Output the (X, Y) coordinate of the center of the cell containing the given text.  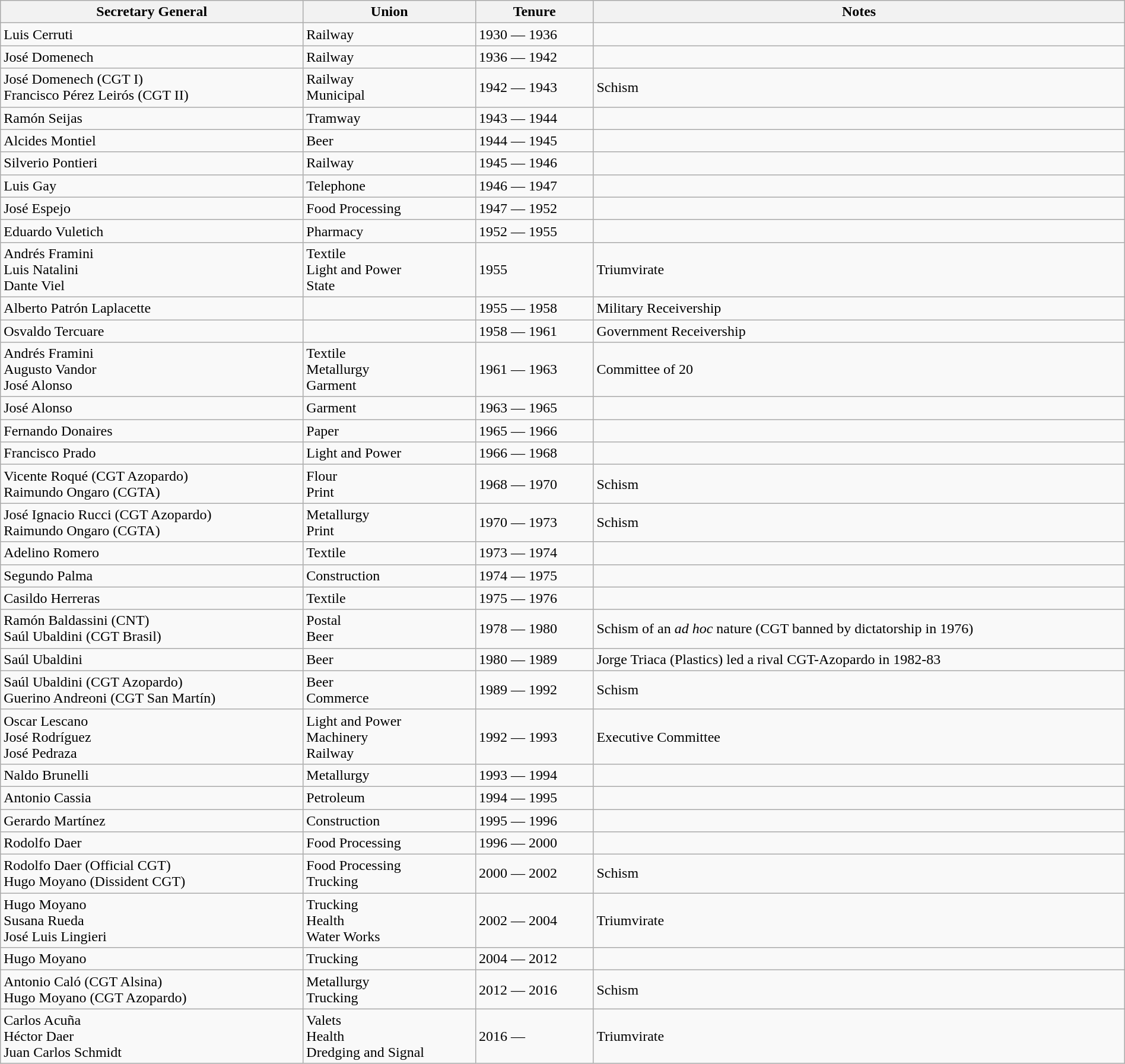
Secretary General (152, 12)
Oscar LescanoJosé RodríguezJosé Pedraza (152, 736)
Schism of an ad hoc nature (CGT banned by dictatorship in 1976) (859, 629)
1946 — 1947 (535, 186)
1993 — 1994 (535, 775)
Andrés FraminiLuis NataliniDante Viel (152, 269)
Tramway (389, 118)
Silverio Pontieri (152, 163)
José Ignacio Rucci (CGT Azopardo)Raimundo Ongaro (CGTA) (152, 522)
Francisco Prado (152, 453)
Eduardo Vuletich (152, 231)
MetallurgyTrucking (389, 990)
2004 — 2012 (535, 959)
Naldo Brunelli (152, 775)
Luis Gay (152, 186)
Vicente Roqué (CGT Azopardo)Raimundo Ongaro (CGTA) (152, 484)
Carlos AcuñaHéctor DaerJuan Carlos Schmidt (152, 1036)
1965 — 1966 (535, 431)
1996 — 2000 (535, 843)
Adelino Romero (152, 553)
1944 — 1945 (535, 141)
1955 — 1958 (535, 308)
1958 — 1961 (535, 331)
TruckingHealthWater Works (389, 920)
Andrés FraminiAugusto VandorJosé Alonso (152, 370)
Union (389, 12)
FlourPrint (389, 484)
2000 — 2002 (535, 874)
BeerCommerce (389, 690)
Telephone (389, 186)
1968 — 1970 (535, 484)
TextileLight and PowerState (389, 269)
Fernando Donaires (152, 431)
Alcides Montiel (152, 141)
Casildo Herreras (152, 598)
1970 — 1973 (535, 522)
Executive Committee (859, 736)
Garment (389, 408)
Osvaldo Tercuare (152, 331)
Committee of 20 (859, 370)
1942 — 1943 (535, 88)
Light and PowerMachineryRailway (389, 736)
Notes (859, 12)
Government Receivership (859, 331)
1992 — 1993 (535, 736)
Military Receivership (859, 308)
Rodolfo Daer (Official CGT)Hugo Moyano (Dissident CGT) (152, 874)
Segundo Palma (152, 576)
José Domenech (CGT I)Francisco Pérez Leirós (CGT II) (152, 88)
1945 — 1946 (535, 163)
Ramón Seijas (152, 118)
Light and Power (389, 453)
1973 — 1974 (535, 553)
Hugo MoyanoSusana RuedaJosé Luis Lingieri (152, 920)
José Domenech (152, 57)
1961 — 1963 (535, 370)
TextileMetallurgyGarment (389, 370)
1963 — 1965 (535, 408)
ValetsHealthDredging and Signal (389, 1036)
Ramón Baldassini (CNT)Saúl Ubaldini (CGT Brasil) (152, 629)
2016 — (535, 1036)
José Alonso (152, 408)
2012 — 2016 (535, 990)
1989 — 1992 (535, 690)
Tenure (535, 12)
1966 — 1968 (535, 453)
1980 — 1989 (535, 659)
Food ProcessingTrucking (389, 874)
1936 — 1942 (535, 57)
2002 — 2004 (535, 920)
PostalBeer (389, 629)
1975 — 1976 (535, 598)
1994 — 1995 (535, 798)
RailwayMunicipal (389, 88)
1995 — 1996 (535, 821)
Trucking (389, 959)
José Espejo (152, 208)
1930 — 1936 (535, 34)
Antonio Caló (CGT Alsina)Hugo Moyano (CGT Azopardo) (152, 990)
1978 — 1980 (535, 629)
Antonio Cassia (152, 798)
Rodolfo Daer (152, 843)
Pharmacy (389, 231)
Paper (389, 431)
Petroleum (389, 798)
Luis Cerruti (152, 34)
Saúl Ubaldini (152, 659)
1952 — 1955 (535, 231)
1974 — 1975 (535, 576)
Gerardo Martínez (152, 821)
1947 — 1952 (535, 208)
Hugo Moyano (152, 959)
Jorge Triaca (Plastics) led a rival CGT-Azopardo in 1982-83 (859, 659)
1955 (535, 269)
Alberto Patrón Laplacette (152, 308)
1943 — 1944 (535, 118)
Metallurgy (389, 775)
MetallurgyPrint (389, 522)
Saúl Ubaldini (CGT Azopardo)Guerino Andreoni (CGT San Martín) (152, 690)
